Scan for the cell matching the given text and deliver its (X, Y) coordinate at center. 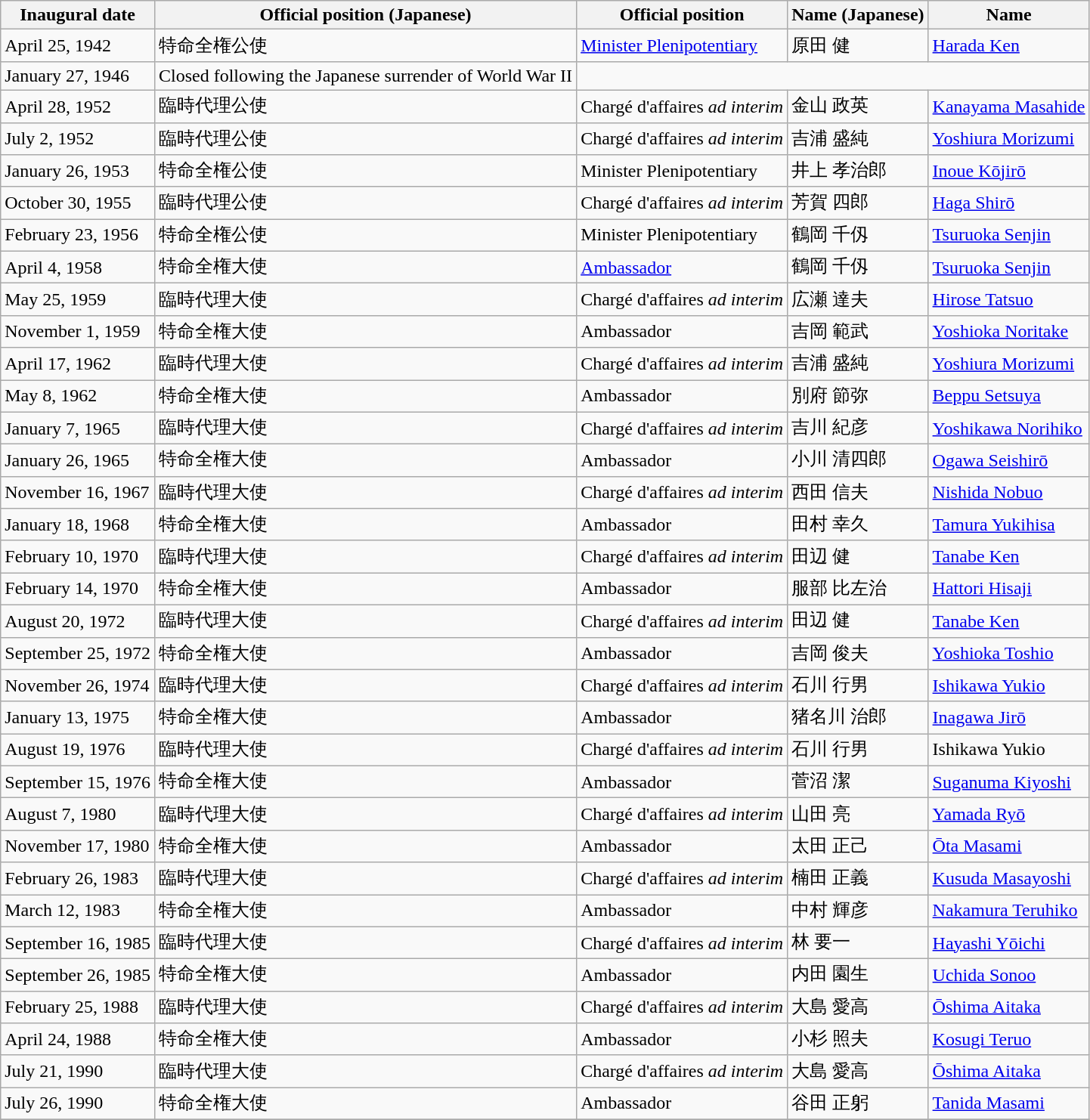
Nishida Nobuo (1008, 493)
January 26, 1965 (78, 461)
Ogawa Seishirō (1008, 461)
Inoue Kōjirō (1008, 171)
吉岡 範武 (858, 331)
小川 清四郎 (858, 461)
May 8, 1962 (78, 396)
Kosugi Teruo (1008, 1040)
Closed following the Japanese surrender of World War II (365, 76)
Nakamura Teruhiko (1008, 911)
Haga Shirō (1008, 203)
­­猪名川 治郎 (858, 718)
August 19, 1976 (78, 750)
Harada Ken (1008, 45)
広瀬 達夫 (858, 299)
吉川 紀彦 (858, 428)
服部 比左治 (858, 589)
­­吉岡 俊夫 (858, 653)
­内田 園生­­ (858, 975)
Ōta Masami (1008, 846)
西田 信夫 (858, 493)
金山 政英 (858, 106)
September 25, 1972 (78, 653)
Beppu Setsuya (1008, 396)
Tanida Masami (1008, 1103)
­­田村 幸久 (858, 524)
November 17, 1980 (78, 846)
Kusuda Masayoshi (1008, 878)
September 15, 1976 (78, 781)
September 26, 1985 (78, 975)
­­太田 正己 (858, 846)
February 14, 1970 (78, 589)
Name (1008, 15)
Hattori Hisaji (1008, 589)
November 26, 1974 (78, 686)
Yoshioka Toshio (1008, 653)
原田 健 (858, 45)
October 30, 1955 (78, 203)
February 26, 1983 (78, 878)
Official position (682, 15)
芳賀 四郎 (858, 203)
May 25, 1959 (78, 299)
April 25, 1942 (78, 45)
April 24, 1988 (78, 1040)
November 1, 1959 (78, 331)
September 16, 1985 (78, 943)
Suganuma Kiyoshi (1008, 781)
Hirose Tatsuo (1008, 299)
July 21, 1990 (78, 1072)
April 28, 1952 (78, 106)
July 26, 1990 (78, 1103)
January 7, 1965 (78, 428)
Uchida Sonoo (1008, 975)
­­­­小杉 照夫 (858, 1040)
January 13, 1975 (78, 718)
January 26, 1953 (78, 171)
July 2, 1952 (78, 139)
山田 亮 (858, 815)
March 12, 1983 (78, 911)
井上 孝治郎 (858, 171)
Tamura Yukihisa (1008, 524)
Yamada Ryō (1008, 815)
Hayashi Yōichi (1008, 943)
林 要一 (858, 943)
April 17, 1962 (78, 364)
April 4, 1958 (78, 268)
February 23, 1956 (78, 236)
Name (Japanese) (858, 15)
August 20, 1972 (78, 621)
November 16, 1967 (78, 493)
Inagawa Jirō (1008, 718)
Official position (Japanese) (365, 15)
­­­­谷田 正躬 (858, 1103)
楠田 正義 (858, 878)
January 18, 1968 (78, 524)
Inaugural date (78, 15)
­­菅沼 潔 (858, 781)
別府 節弥 (858, 396)
Yoshioka Noritake (1008, 331)
February 10, 1970 (78, 556)
中村 輝彦 (858, 911)
August 7, 1980 (78, 815)
January 27, 1946 (78, 76)
Yoshikawa Norihiko (1008, 428)
February 25, 1988 (78, 1007)
Kanayama Masahide (1008, 106)
